Provide the (X, Y) coordinate of the cell's center where the given text is located.  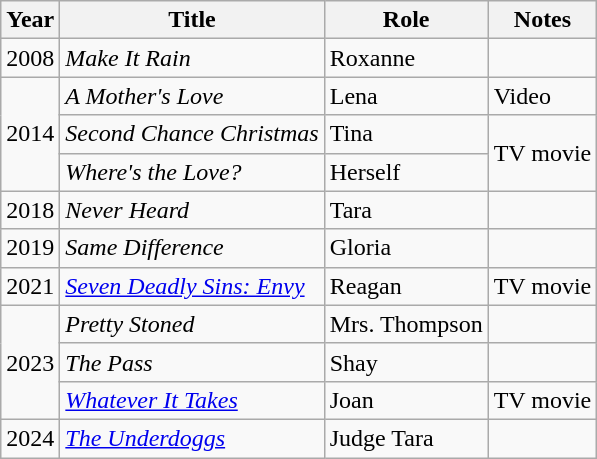
Gloria (406, 248)
2023 (30, 362)
Video (542, 96)
Tina (406, 134)
Tara (406, 210)
Year (30, 20)
Lena (406, 96)
Seven Deadly Sins: Envy (192, 286)
Judge Tara (406, 438)
2014 (30, 134)
Where's the Love? (192, 172)
Reagan (406, 286)
Never Heard (192, 210)
Title (192, 20)
A Mother's Love (192, 96)
Whatever It Takes (192, 400)
Notes (542, 20)
2021 (30, 286)
2008 (30, 58)
Mrs. Thompson (406, 324)
Roxanne (406, 58)
Make It Rain (192, 58)
The Pass (192, 362)
2018 (30, 210)
Shay (406, 362)
The Underdoggs (192, 438)
Joan (406, 400)
Same Difference (192, 248)
2024 (30, 438)
Herself (406, 172)
2019 (30, 248)
Second Chance Christmas (192, 134)
Role (406, 20)
Pretty Stoned (192, 324)
